Search for the cell housing the specified text and yield its [X, Y] center coordinate. 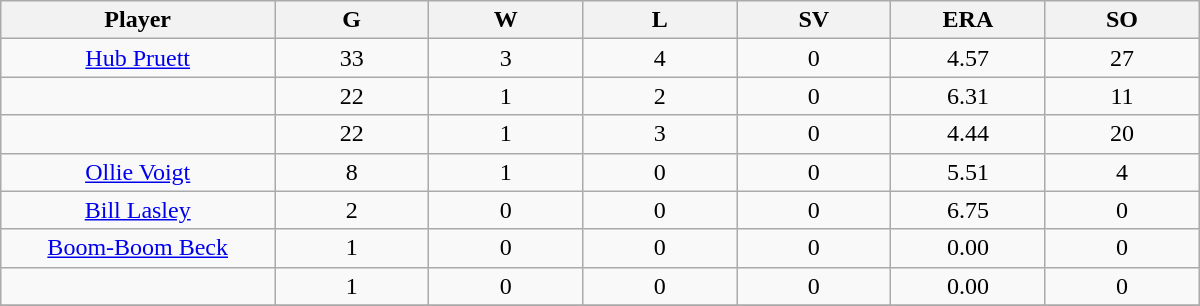
W [506, 20]
L [660, 20]
4.57 [968, 58]
Player [138, 20]
SO [1122, 20]
Ollie Voigt [138, 172]
Bill Lasley [138, 210]
5.51 [968, 172]
6.31 [968, 96]
8 [352, 172]
27 [1122, 58]
6.75 [968, 210]
ERA [968, 20]
11 [1122, 96]
G [352, 20]
SV [814, 20]
4.44 [968, 134]
33 [352, 58]
Hub Pruett [138, 58]
20 [1122, 134]
Boom-Boom Beck [138, 248]
